From the cell containing the given text, extract its center point as [x, y] coordinate. 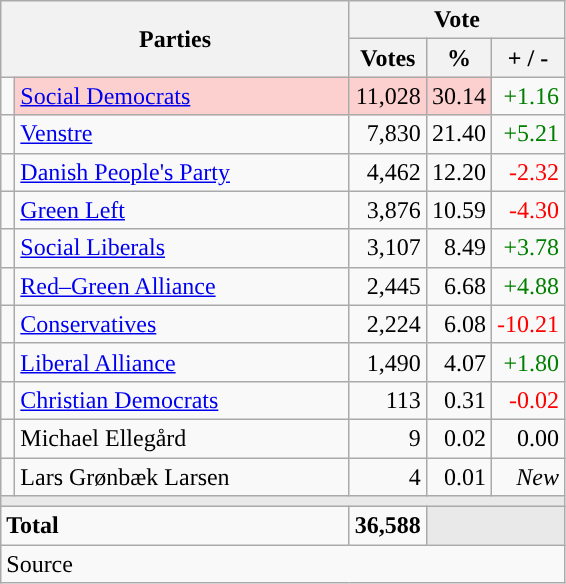
+1.16 [528, 96]
2,224 [388, 324]
-2.32 [528, 172]
+5.21 [528, 134]
1,490 [388, 362]
30.14 [458, 96]
Votes [388, 58]
-0.02 [528, 400]
12.20 [458, 172]
36,588 [388, 526]
Lars Grønbæk Larsen [182, 477]
3,876 [388, 210]
0.01 [458, 477]
New [528, 477]
0.31 [458, 400]
+4.88 [528, 286]
Green Left [182, 210]
Red–Green Alliance [182, 286]
3,107 [388, 248]
+1.80 [528, 362]
Christian Democrats [182, 400]
Source [283, 564]
% [458, 58]
10.59 [458, 210]
6.68 [458, 286]
11,028 [388, 96]
0.00 [528, 438]
0.02 [458, 438]
6.08 [458, 324]
21.40 [458, 134]
Conservatives [182, 324]
Social Democrats [182, 96]
Michael Ellegård [182, 438]
7,830 [388, 134]
Venstre [182, 134]
Liberal Alliance [182, 362]
2,445 [388, 286]
Danish People's Party [182, 172]
Parties [176, 39]
4,462 [388, 172]
4.07 [458, 362]
+3.78 [528, 248]
+ / - [528, 58]
-4.30 [528, 210]
Vote [456, 20]
9 [388, 438]
Total [176, 526]
8.49 [458, 248]
113 [388, 400]
4 [388, 477]
-10.21 [528, 324]
Social Liberals [182, 248]
